Output the [X, Y] coordinate of the center of the cell containing the given text.  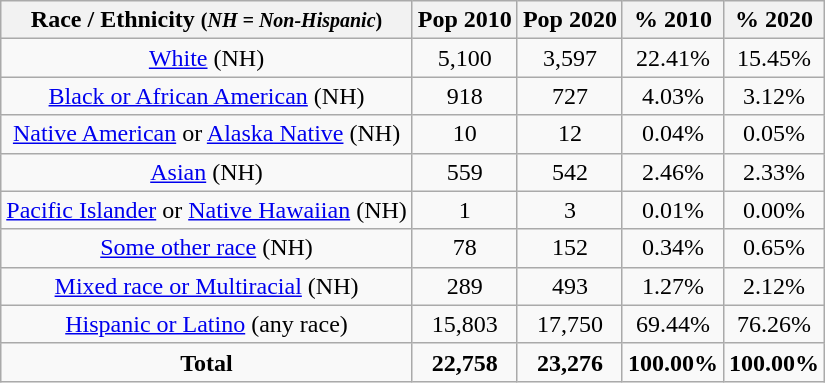
22.41% [672, 58]
15.45% [774, 58]
Hispanic or Latino (any race) [207, 324]
Mixed race or Multiracial (NH) [207, 286]
0.05% [774, 134]
1 [464, 210]
0.65% [774, 248]
542 [570, 172]
Pop 2010 [464, 20]
Pop 2020 [570, 20]
0.34% [672, 248]
Pacific Islander or Native Hawaiian (NH) [207, 210]
2.12% [774, 286]
0.01% [672, 210]
5,100 [464, 58]
0.04% [672, 134]
23,276 [570, 362]
493 [570, 286]
289 [464, 286]
Black or African American (NH) [207, 96]
15,803 [464, 324]
22,758 [464, 362]
559 [464, 172]
3.12% [774, 96]
Total [207, 362]
0.00% [774, 210]
% 2020 [774, 20]
% 2010 [672, 20]
2.33% [774, 172]
10 [464, 134]
69.44% [672, 324]
17,750 [570, 324]
727 [570, 96]
918 [464, 96]
2.46% [672, 172]
Race / Ethnicity (NH = Non-Hispanic) [207, 20]
3,597 [570, 58]
1.27% [672, 286]
Asian (NH) [207, 172]
12 [570, 134]
Some other race (NH) [207, 248]
152 [570, 248]
Native American or Alaska Native (NH) [207, 134]
76.26% [774, 324]
4.03% [672, 96]
3 [570, 210]
78 [464, 248]
White (NH) [207, 58]
